Determine the (x, y) coordinate at the center of the cell enclosing the given text.  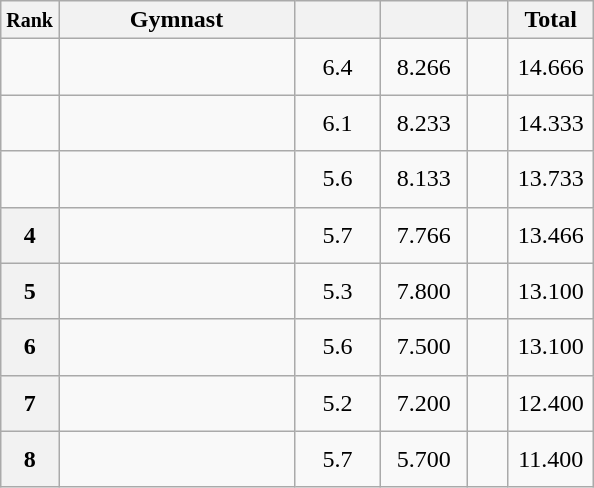
7 (30, 403)
Gymnast (176, 20)
8.133 (424, 179)
Total (551, 20)
5.700 (424, 459)
5.3 (338, 291)
8.266 (424, 67)
14.666 (551, 67)
11.400 (551, 459)
7.200 (424, 403)
14.333 (551, 123)
8.233 (424, 123)
5.2 (338, 403)
7.800 (424, 291)
7.500 (424, 347)
12.400 (551, 403)
4 (30, 235)
7.766 (424, 235)
5 (30, 291)
8 (30, 459)
6 (30, 347)
6.1 (338, 123)
Rank (30, 20)
6.4 (338, 67)
13.733 (551, 179)
13.466 (551, 235)
